Determine the [x, y] coordinate at the center of the cell enclosing the given text.  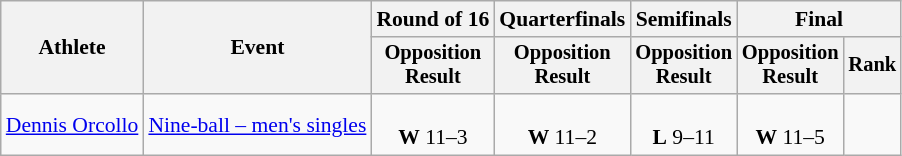
Final [819, 19]
Dennis Orcollo [72, 124]
L 9–11 [684, 124]
W 11–2 [562, 124]
Event [257, 48]
Quarterfinals [562, 19]
Semifinals [684, 19]
Rank [873, 66]
W 11–3 [432, 124]
Round of 16 [432, 19]
Athlete [72, 48]
Nine-ball – men's singles [257, 124]
W 11–5 [790, 124]
